From the cell containing the given text, extract its center point as [X, Y] coordinate. 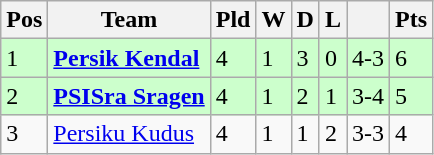
PSISra Sragen [129, 96]
Pts [412, 20]
Pld [233, 20]
Persiku Kudus [129, 134]
Team [129, 20]
3-4 [368, 96]
4-3 [368, 58]
Persik Kendal [129, 58]
L [332, 20]
6 [412, 58]
0 [332, 58]
Pos [24, 20]
W [274, 20]
3-3 [368, 134]
D [305, 20]
5 [412, 96]
